Find where the given text appears and provide that cell's center as [x, y] coordinate. 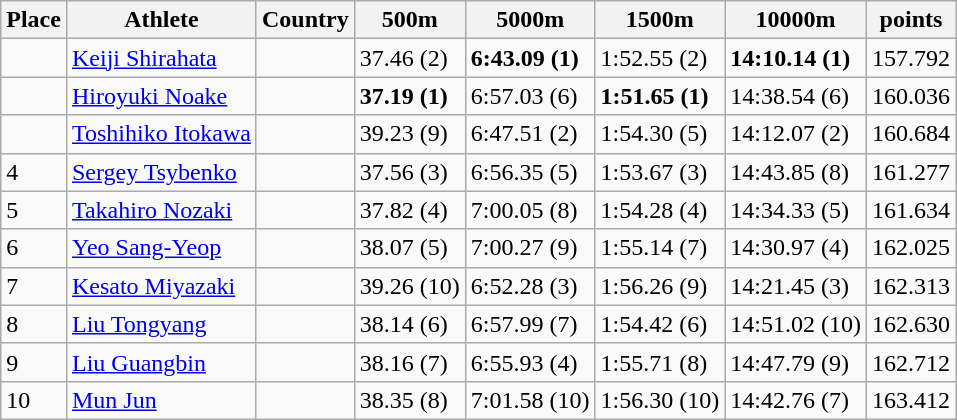
161.634 [910, 210]
7:00.27 (9) [530, 248]
points [910, 20]
Liu Tongyang [161, 324]
8 [34, 324]
1:55.71 (8) [660, 362]
1:55.14 (7) [660, 248]
6:57.03 (6) [530, 96]
Mun Jun [161, 400]
Athlete [161, 20]
5000m [530, 20]
38.07 (5) [410, 248]
7 [34, 286]
Takahiro Nozaki [161, 210]
5 [34, 210]
6:52.28 (3) [530, 286]
14:12.07 (2) [796, 134]
163.412 [910, 400]
Toshihiko Itokawa [161, 134]
6:43.09 (1) [530, 58]
1:51.65 (1) [660, 96]
Keiji Shirahata [161, 58]
1:54.42 (6) [660, 324]
9 [34, 362]
1500m [660, 20]
7:00.05 (8) [530, 210]
1:54.30 (5) [660, 134]
Yeo Sang-Yeop [161, 248]
Sergey Tsybenko [161, 172]
6:57.99 (7) [530, 324]
7:01.58 (10) [530, 400]
10000m [796, 20]
37.46 (2) [410, 58]
162.025 [910, 248]
160.036 [910, 96]
38.14 (6) [410, 324]
38.35 (8) [410, 400]
1:56.30 (10) [660, 400]
Place [34, 20]
14:51.02 (10) [796, 324]
14:38.54 (6) [796, 96]
500m [410, 20]
160.684 [910, 134]
14:21.45 (3) [796, 286]
14:43.85 (8) [796, 172]
1:54.28 (4) [660, 210]
10 [34, 400]
162.313 [910, 286]
6 [34, 248]
6:56.35 (5) [530, 172]
6:47.51 (2) [530, 134]
38.16 (7) [410, 362]
Country [305, 20]
Kesato Miyazaki [161, 286]
14:34.33 (5) [796, 210]
1:53.67 (3) [660, 172]
162.630 [910, 324]
14:10.14 (1) [796, 58]
4 [34, 172]
157.792 [910, 58]
1:56.26 (9) [660, 286]
14:47.79 (9) [796, 362]
Hiroyuki Noake [161, 96]
162.712 [910, 362]
39.23 (9) [410, 134]
6:55.93 (4) [530, 362]
37.19 (1) [410, 96]
37.56 (3) [410, 172]
39.26 (10) [410, 286]
1:52.55 (2) [660, 58]
161.277 [910, 172]
37.82 (4) [410, 210]
14:42.76 (7) [796, 400]
14:30.97 (4) [796, 248]
Liu Guangbin [161, 362]
